Locate the cell with the specified text and output its (x, y) center coordinate. 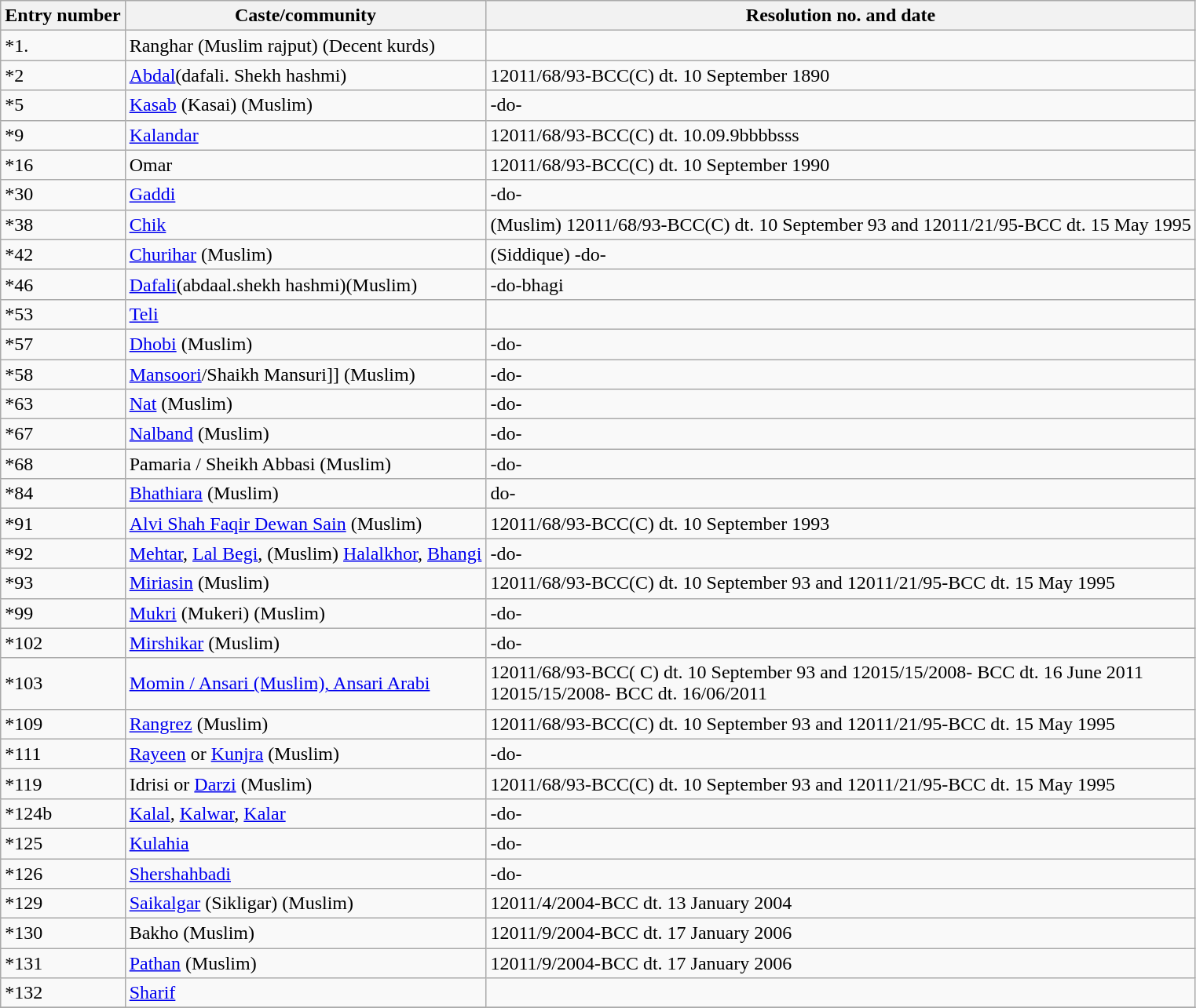
*119 (63, 783)
*38 (63, 225)
Abdal(dafali. Shekh hashmi) (305, 75)
12011/68/93-BCC(C) dt. 10 September 1993 (840, 524)
*132 (63, 993)
Momin / Ansari (Muslim), Ansari Arabi (305, 683)
Mirshikar (Muslim) (305, 643)
*30 (63, 195)
Rayeen or Kunjra (Muslim) (305, 754)
*5 (63, 105)
Alvi Shah Faqir Dewan Sain (Muslim) (305, 524)
Rangrez (Muslim) (305, 724)
(Muslim) 12011/68/93-BCC(C) dt. 10 September 93 and 12011/21/95-BCC dt. 15 May 1995 (840, 225)
Gaddi (305, 195)
*9 (63, 135)
*53 (63, 314)
(Siddique) -do- (840, 254)
*93 (63, 583)
Ranghar (Muslim rajput) (Decent kurds) (305, 46)
*126 (63, 874)
*68 (63, 464)
*111 (63, 754)
12011/68/93-BCC(C) dt. 10 September 1990 (840, 165)
*103 (63, 683)
*129 (63, 904)
Nat (Muslim) (305, 404)
Kasab (Kasai) (Muslim) (305, 105)
*84 (63, 494)
Saikalgar (Sikligar) (Muslim) (305, 904)
*124b (63, 813)
do- (840, 494)
Idrisi or Darzi (Muslim) (305, 783)
Entry number (63, 16)
Chik (305, 225)
Resolution no. and date (840, 16)
*16 (63, 165)
12011/68/93-BCC(C) dt. 10.09.9bbbbsss (840, 135)
*42 (63, 254)
*125 (63, 843)
*1. (63, 46)
*2 (63, 75)
Mehtar, Lal Begi, (Muslim) Halalkhor, Bhangi (305, 553)
Kalandar (305, 135)
*109 (63, 724)
Nalband (Muslim) (305, 434)
*92 (63, 553)
Kalal, Kalwar, Kalar (305, 813)
*46 (63, 284)
*67 (63, 434)
Caste/community (305, 16)
Miriasin (Muslim) (305, 583)
*130 (63, 933)
Teli (305, 314)
*99 (63, 613)
Dafali(abdaal.shekh hashmi)(Muslim) (305, 284)
*131 (63, 963)
Kulahia (305, 843)
Shershahbadi (305, 874)
Mansoori/Shaikh Mansuri]] (Muslim) (305, 374)
*57 (63, 344)
Sharif (305, 993)
Bhathiara (Muslim) (305, 494)
Churihar (Muslim) (305, 254)
Omar (305, 165)
Mukri (Mukeri) (Muslim) (305, 613)
-do-bhagi (840, 284)
12011/68/93-BCC(C) dt. 10 September 1890 (840, 75)
12011/68/93-BCC( C) dt. 10 September 93 and 12015/15/2008- BCC dt. 16 June 201112015/15/2008- BCC dt. 16/06/2011 (840, 683)
*91 (63, 524)
12011/4/2004-BCC dt. 13 January 2004 (840, 904)
Pamaria / Sheikh Abbasi (Muslim) (305, 464)
Pathan (Muslim) (305, 963)
Bakho (Muslim) (305, 933)
Dhobi (Muslim) (305, 344)
*58 (63, 374)
*102 (63, 643)
*63 (63, 404)
